Extract the (x, y) coordinate from the center of the cell holding the provided text.  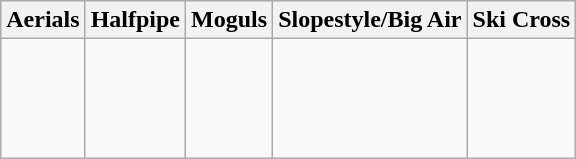
Halfpipe (135, 20)
Aerials (43, 20)
Slopestyle/Big Air (370, 20)
Ski Cross (522, 20)
Moguls (230, 20)
